Extract the [X, Y] coordinate from the center of the cell holding the provided text.  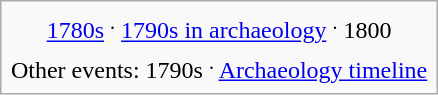
1780s . 1790s in archaeology . 1800 [218, 27]
Other events: 1790s . Archaeology timeline [218, 67]
